Return the [X, Y] coordinate for the center point of the cell that contains the specified text.  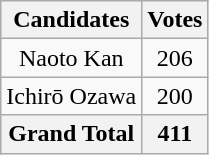
Ichirō Ozawa [72, 96]
Candidates [72, 20]
Grand Total [72, 134]
Naoto Kan [72, 58]
200 [175, 96]
411 [175, 134]
206 [175, 58]
Votes [175, 20]
